Locate the cell with the specified text and output its (X, Y) center coordinate. 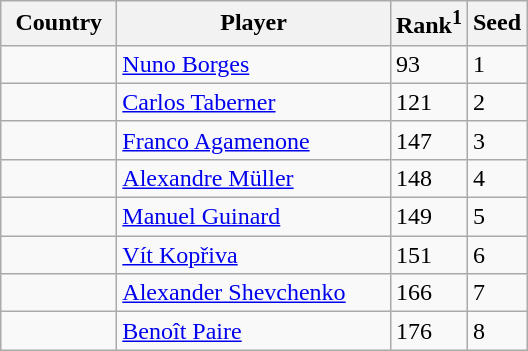
148 (428, 178)
Alexander Shevchenko (254, 293)
166 (428, 293)
8 (496, 331)
151 (428, 255)
3 (496, 140)
5 (496, 217)
Country (59, 24)
Manuel Guinard (254, 217)
Nuno Borges (254, 64)
121 (428, 102)
147 (428, 140)
93 (428, 64)
4 (496, 178)
Vít Kopřiva (254, 255)
Rank1 (428, 24)
1 (496, 64)
Franco Agamenone (254, 140)
Carlos Taberner (254, 102)
Player (254, 24)
2 (496, 102)
Seed (496, 24)
149 (428, 217)
176 (428, 331)
6 (496, 255)
Benoît Paire (254, 331)
Alexandre Müller (254, 178)
7 (496, 293)
